Identify which cell holds the provided text, then report its (X, Y) central coordinate. 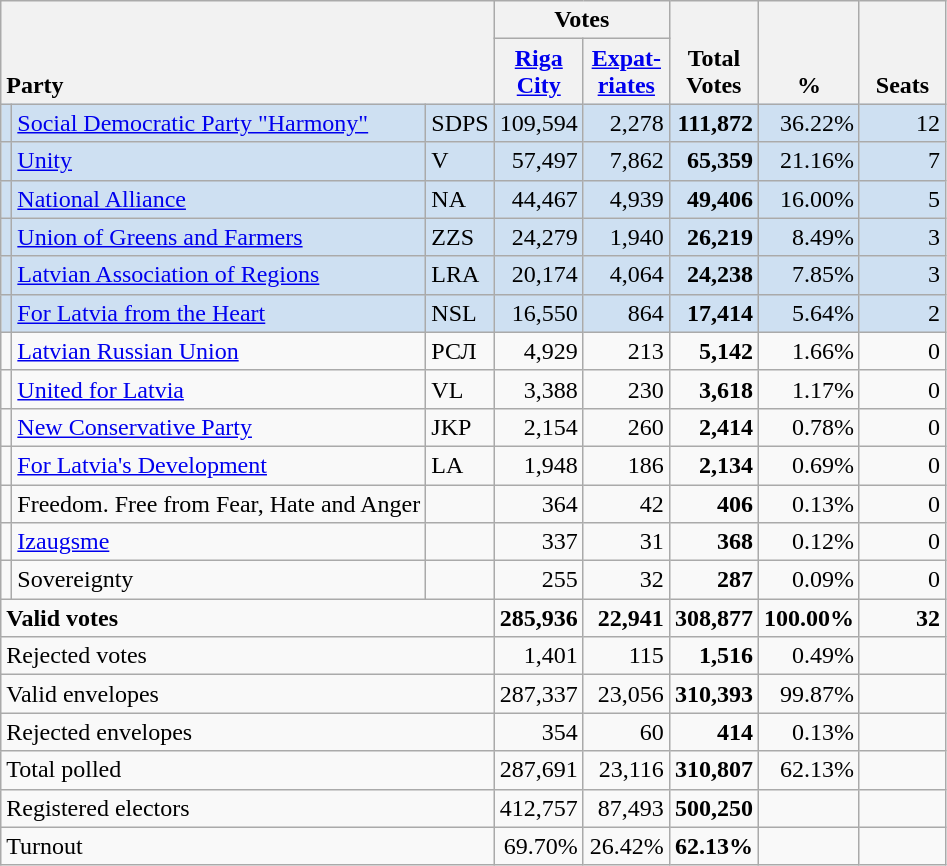
Social Democratic Party "Harmony" (219, 123)
LRA (460, 275)
Sovereignty (219, 580)
Riga City (538, 72)
354 (538, 732)
186 (626, 465)
New Conservative Party (219, 427)
Turnout (248, 846)
4,064 (626, 275)
21.16% (808, 161)
368 (714, 542)
36.22% (808, 123)
337 (538, 542)
7 (902, 161)
Izaugsme (219, 542)
1,948 (538, 465)
2 (902, 313)
Valid envelopes (248, 694)
26.42% (626, 846)
NA (460, 199)
0.69% (808, 465)
31 (626, 542)
2,414 (714, 427)
7.85% (808, 275)
Freedom. Free from Fear, Hate and Anger (219, 503)
Total Votes (714, 52)
230 (626, 389)
111,872 (714, 123)
24,279 (538, 237)
0.78% (808, 427)
3,618 (714, 389)
414 (714, 732)
Rejected votes (248, 656)
26,219 (714, 237)
310,393 (714, 694)
Party (248, 52)
5.64% (808, 313)
42 (626, 503)
109,594 (538, 123)
4,939 (626, 199)
44,467 (538, 199)
4,929 (538, 351)
310,807 (714, 770)
406 (714, 503)
57,497 (538, 161)
20,174 (538, 275)
1.17% (808, 389)
United for Latvia (219, 389)
2,154 (538, 427)
864 (626, 313)
22,941 (626, 618)
Union of Greens and Farmers (219, 237)
87,493 (626, 808)
69.70% (538, 846)
NSL (460, 313)
285,936 (538, 618)
308,877 (714, 618)
Rejected envelopes (248, 732)
412,757 (538, 808)
16,550 (538, 313)
Expat- riates (626, 72)
ZZS (460, 237)
0.09% (808, 580)
60 (626, 732)
99.87% (808, 694)
1.66% (808, 351)
8.49% (808, 237)
VL (460, 389)
255 (538, 580)
Registered electors (248, 808)
РСЛ (460, 351)
Seats (902, 52)
5 (902, 199)
0.12% (808, 542)
500,250 (714, 808)
1,516 (714, 656)
SDPS (460, 123)
LA (460, 465)
V (460, 161)
115 (626, 656)
23,056 (626, 694)
National Alliance (219, 199)
260 (626, 427)
364 (538, 503)
0.49% (808, 656)
24,238 (714, 275)
1,401 (538, 656)
213 (626, 351)
65,359 (714, 161)
17,414 (714, 313)
% (808, 52)
JKP (460, 427)
Latvian Russian Union (219, 351)
2,134 (714, 465)
Total polled (248, 770)
Unity (219, 161)
49,406 (714, 199)
5,142 (714, 351)
100.00% (808, 618)
3,388 (538, 389)
For Latvia's Development (219, 465)
Votes (582, 20)
For Latvia from the Heart (219, 313)
Latvian Association of Regions (219, 275)
287 (714, 580)
23,116 (626, 770)
16.00% (808, 199)
12 (902, 123)
Valid votes (248, 618)
287,691 (538, 770)
7,862 (626, 161)
2,278 (626, 123)
1,940 (626, 237)
287,337 (538, 694)
